Pinpoint the cell where the given text exists, returning its (x, y) midpoint coordinate. 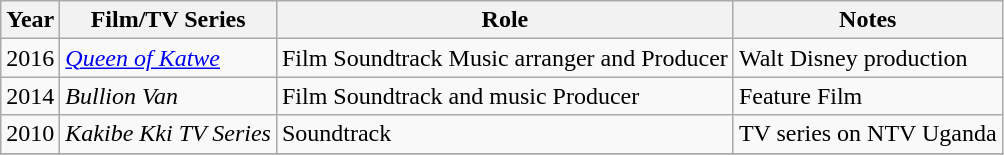
Soundtrack (504, 134)
Bullion Van (168, 96)
Film Soundtrack Music arranger and Producer (504, 58)
Film Soundtrack and music Producer (504, 96)
Film/TV Series (168, 20)
Queen of Katwe (168, 58)
Role (504, 20)
Year (30, 20)
TV series on NTV Uganda (868, 134)
2010 (30, 134)
2014 (30, 96)
Kakibe Kki TV Series (168, 134)
2016 (30, 58)
Feature Film (868, 96)
Notes (868, 20)
Walt Disney production (868, 58)
